For the text-containing cell, return its midpoint in (X, Y) coordinate format. 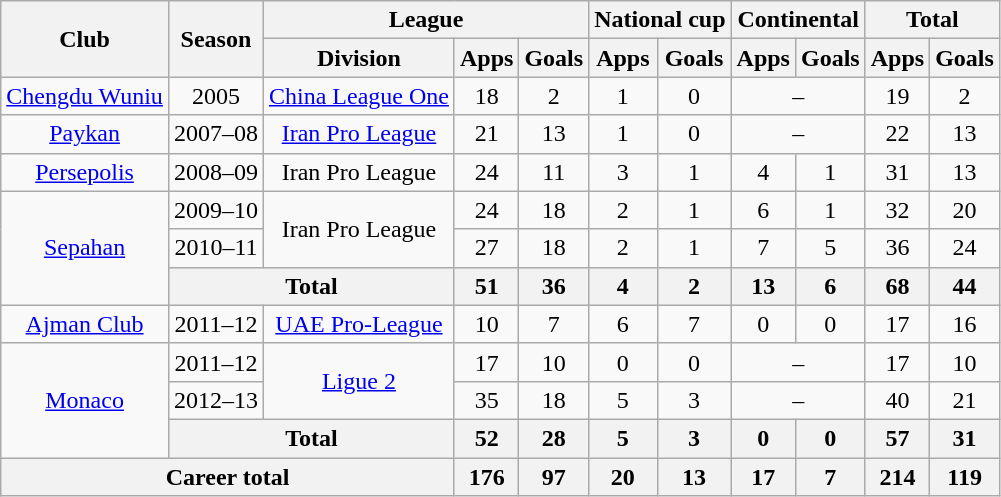
Ajman Club (85, 324)
China League One (358, 96)
2012–13 (216, 400)
Chengdu Wuniu (85, 96)
2007–08 (216, 134)
2005 (216, 96)
19 (897, 96)
2009–10 (216, 210)
97 (554, 477)
119 (965, 477)
16 (965, 324)
68 (897, 286)
57 (897, 438)
Season (216, 39)
11 (554, 172)
Ligue 2 (358, 381)
214 (897, 477)
Career total (228, 477)
22 (897, 134)
Continental (798, 20)
2008–09 (216, 172)
Club (85, 39)
40 (897, 400)
51 (486, 286)
27 (486, 248)
35 (486, 400)
2010–11 (216, 248)
176 (486, 477)
Division (358, 58)
National cup (660, 20)
Paykan (85, 134)
Sepahan (85, 248)
Monaco (85, 400)
44 (965, 286)
32 (897, 210)
Persepolis (85, 172)
League (426, 20)
UAE Pro-League (358, 324)
28 (554, 438)
52 (486, 438)
